Locate the cell with the specified text and output its (x, y) center coordinate. 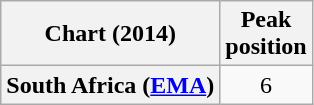
Peakposition (266, 34)
Chart (2014) (110, 34)
6 (266, 85)
South Africa (EMA) (110, 85)
